Return [X, Y] of the center of cell containing provided text 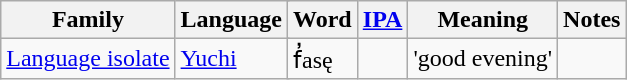
Notes [592, 20]
Word [323, 20]
f̓asę [323, 59]
IPA [382, 20]
'good evening' [483, 59]
Meaning [483, 20]
Family [88, 20]
Yuchi [231, 59]
Language isolate [88, 59]
Language [231, 20]
